Capture the cell that displays the provided text and extract its (X, Y) central coordinate. 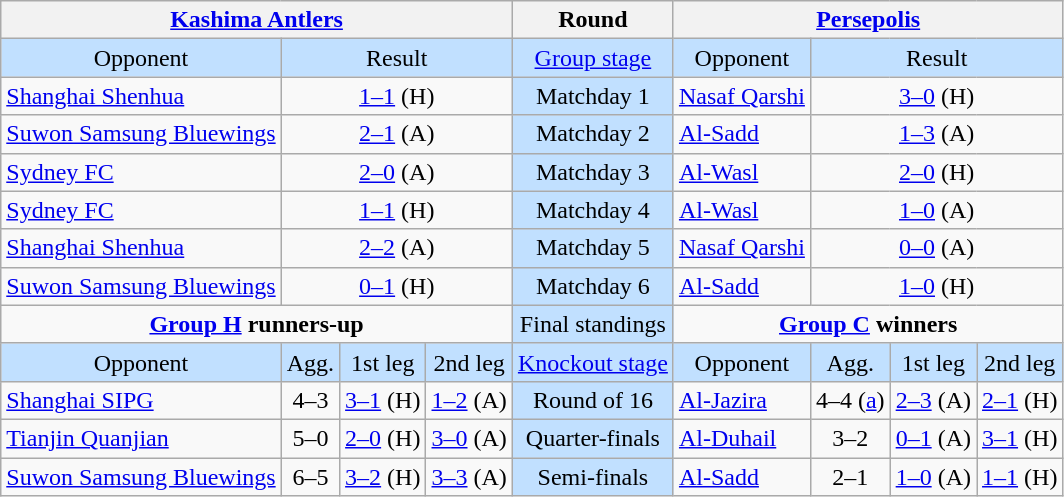
0–1 (A) (933, 438)
Al-Jazira (742, 400)
2–3 (A) (933, 400)
Final standings (592, 324)
Matchday 2 (592, 134)
3–2 (H) (383, 477)
Round (592, 20)
Semi-finals (592, 477)
Round of 16 (592, 400)
2–1 (A) (396, 134)
2–0 (A) (396, 172)
4–4 (a) (850, 400)
5–0 (310, 438)
Matchday 4 (592, 210)
1–3 (A) (936, 134)
1–2 (A) (469, 400)
Tianjin Quanjian (141, 438)
Matchday 5 (592, 248)
3–0 (H) (936, 96)
Quarter-finals (592, 438)
Kashima Antlers (257, 20)
0–0 (A) (936, 248)
Shanghai SIPG (141, 400)
2–1 (850, 477)
3–2 (850, 438)
Matchday 3 (592, 172)
Knockout stage (592, 362)
Al-Duhail (742, 438)
Group H runners-up (257, 324)
0–1 (H) (396, 286)
2–2 (A) (396, 248)
Matchday 1 (592, 96)
3–0 (A) (469, 438)
Matchday 6 (592, 286)
4–3 (310, 400)
Group C winners (868, 324)
6–5 (310, 477)
3–3 (A) (469, 477)
Group stage (592, 58)
Persepolis (868, 20)
1–0 (H) (936, 286)
2–1 (H) (1020, 400)
